Pinpoint the cell where the given text exists, returning its (X, Y) midpoint coordinate. 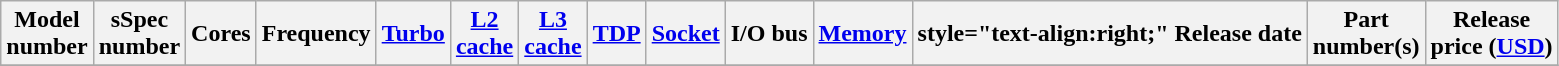
L2cache (484, 34)
TDP (616, 34)
Releaseprice (USD) (1492, 34)
Frequency (316, 34)
style="text-align:right;" Release date (1110, 34)
L3cache (553, 34)
Modelnumber (47, 34)
Socket (686, 34)
Turbo (413, 34)
Cores (222, 34)
I/O bus (769, 34)
Partnumber(s) (1366, 34)
Memory (862, 34)
sSpecnumber (139, 34)
